Determine the [x, y] coordinate at the center of the cell enclosing the given text.  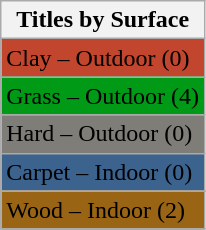
Wood – Indoor (2) [103, 210]
Hard – Outdoor (0) [103, 134]
Titles by Surface [103, 20]
Carpet – Indoor (0) [103, 172]
Grass – Outdoor (4) [103, 96]
Clay – Outdoor (0) [103, 58]
